Identify which cell holds the provided text, then report its (x, y) central coordinate. 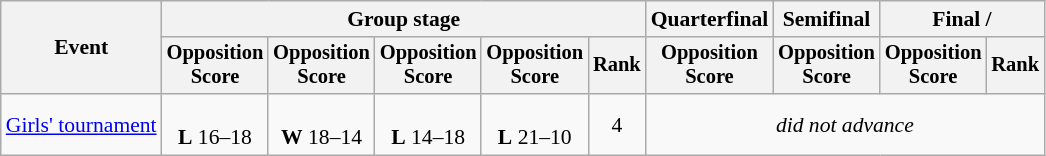
4 (617, 124)
Girls' tournament (82, 124)
Final / (962, 19)
Quarterfinal (710, 19)
did not advance (845, 124)
L 14–18 (428, 124)
Semifinal (826, 19)
Event (82, 48)
L 16–18 (216, 124)
Group stage (404, 19)
W 18–14 (322, 124)
L 21–10 (534, 124)
